Capture the cell that displays the provided text and extract its [X, Y] central coordinate. 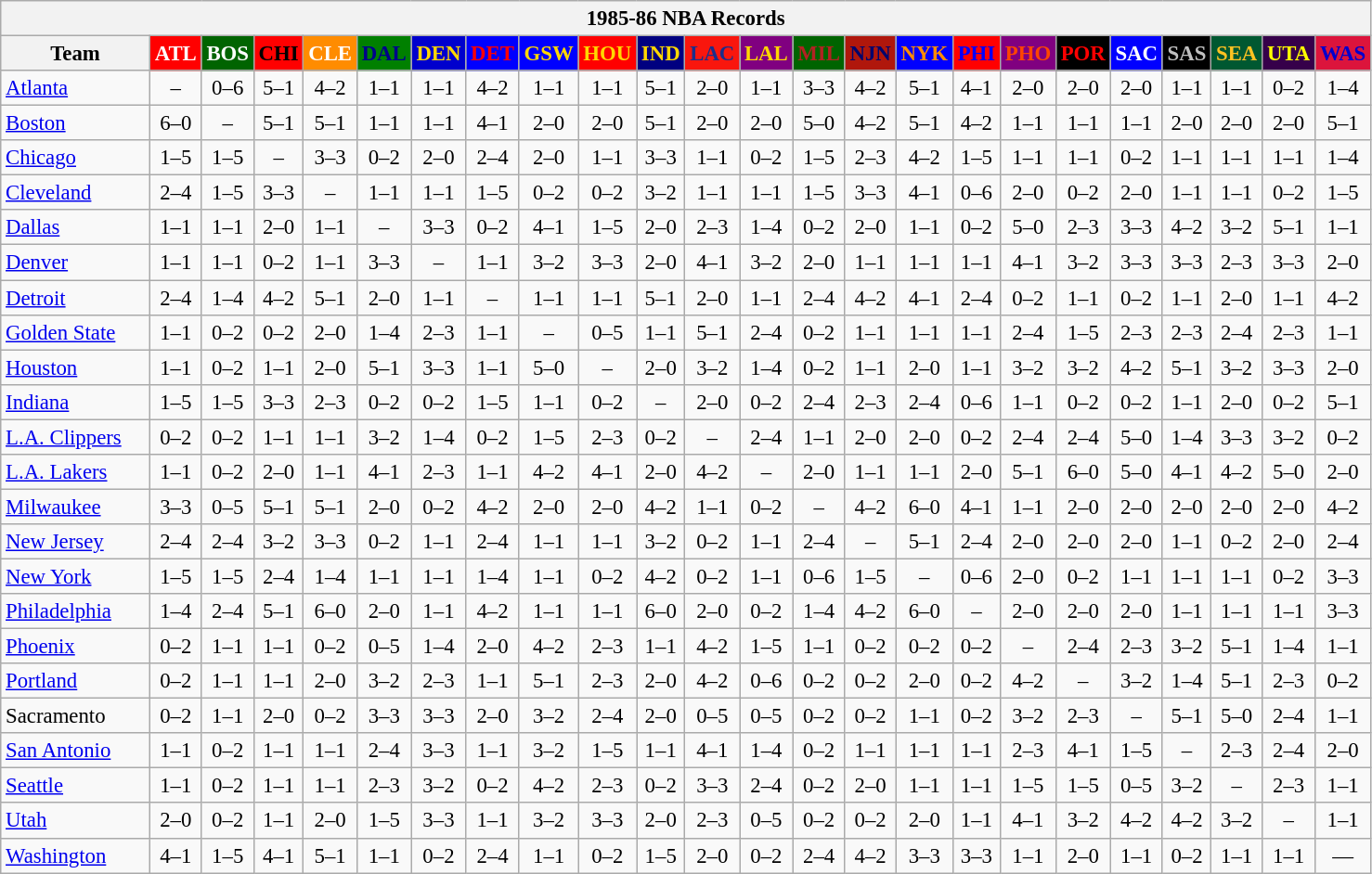
GSW [549, 54]
IND [661, 54]
Denver [76, 263]
POR [1082, 54]
Indiana [76, 402]
BOS [227, 54]
HOU [607, 54]
NJN [871, 54]
Atlanta [76, 88]
New Jersey [76, 542]
Utah [76, 821]
New York [76, 576]
CLE [330, 54]
ATL [175, 54]
Seattle [76, 786]
DAL [384, 54]
Sacramento [76, 716]
PHI [977, 54]
1985-86 NBA Records [686, 19]
SEA [1236, 54]
Houston [76, 367]
Philadelphia [76, 611]
LAC [713, 54]
Dallas [76, 227]
— [1343, 855]
Milwaukee [76, 507]
L.A. Clippers [76, 437]
PHO [1028, 54]
Golden State [76, 332]
Detroit [76, 298]
DET [492, 54]
Washington [76, 855]
NYK [925, 54]
Boston [76, 123]
San Antonio [76, 751]
Team [76, 54]
CHI [278, 54]
UTA [1288, 54]
Chicago [76, 158]
Portland [76, 681]
LAL [767, 54]
Phoenix [76, 647]
MIL [819, 54]
SAS [1186, 54]
L.A. Lakers [76, 472]
SAC [1136, 54]
Cleveland [76, 193]
WAS [1343, 54]
DEN [438, 54]
